Locate the cell with the specified text and output its [X, Y] center coordinate. 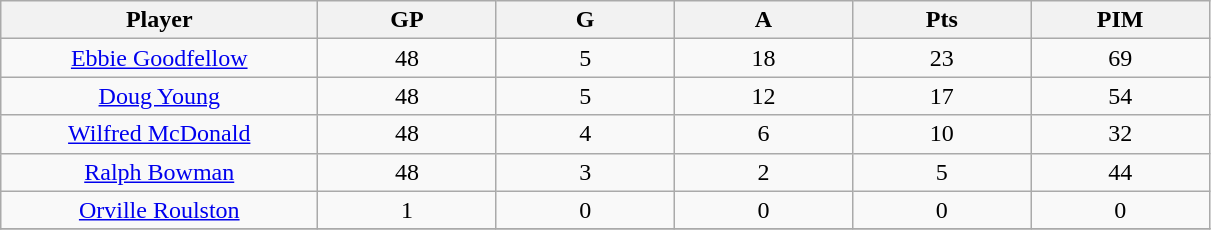
44 [1120, 172]
2 [763, 172]
GP [407, 20]
Wilfred McDonald [160, 134]
32 [1120, 134]
17 [942, 96]
18 [763, 58]
A [763, 20]
1 [407, 210]
6 [763, 134]
Orville Roulston [160, 210]
Ebbie Goodfellow [160, 58]
69 [1120, 58]
23 [942, 58]
10 [942, 134]
12 [763, 96]
Pts [942, 20]
G [585, 20]
4 [585, 134]
Player [160, 20]
PIM [1120, 20]
3 [585, 172]
Ralph Bowman [160, 172]
54 [1120, 96]
Doug Young [160, 96]
